Return the (X, Y) coordinate for the center point of the cell that contains the specified text.  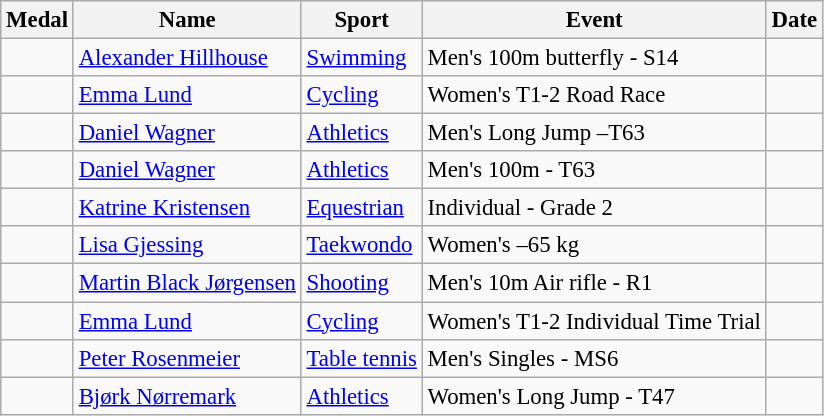
Individual - Grade 2 (594, 208)
Medal (38, 20)
Men's 10m Air rifle - R1 (594, 283)
Swimming (362, 58)
Peter Rosenmeier (187, 358)
Shooting (362, 283)
Men's Long Jump –T63 (594, 133)
Table tennis (362, 358)
Bjørk Nørremark (187, 396)
Equestrian (362, 208)
Name (187, 20)
Men's 100m butterfly - S14 (594, 58)
Alexander Hillhouse (187, 58)
Men's 100m - T63 (594, 170)
Lisa Gjessing (187, 245)
Women's –65 kg (594, 245)
Katrine Kristensen (187, 208)
Event (594, 20)
Martin Black Jørgensen (187, 283)
Taekwondo (362, 245)
Sport (362, 20)
Women's Long Jump - T47 (594, 396)
Women's T1-2 Road Race (594, 95)
Men's Singles - MS6 (594, 358)
Women's T1-2 Individual Time Trial (594, 321)
Date (794, 20)
